Detect which cell encompasses the target text, then output its [x, y] center coordinate. 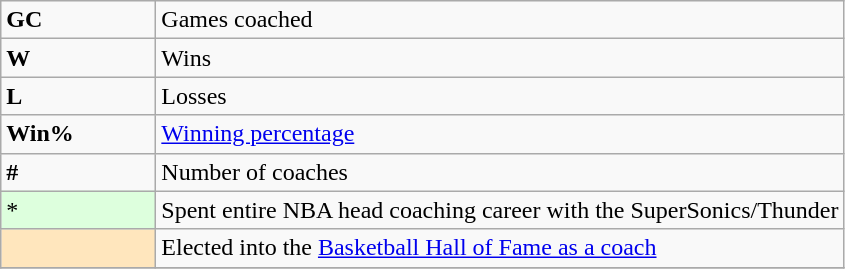
Elected into the Basketball Hall of Fame as a coach [500, 248]
GC [78, 20]
L [78, 96]
# [78, 172]
Win% [78, 134]
W [78, 58]
Games coached [500, 20]
Number of coaches [500, 172]
Winning percentage [500, 134]
Wins [500, 58]
Losses [500, 96]
Spent entire NBA head coaching career with the SuperSonics/Thunder [500, 210]
* [78, 210]
